Scan for the cell matching the given text and deliver its [X, Y] coordinate at center. 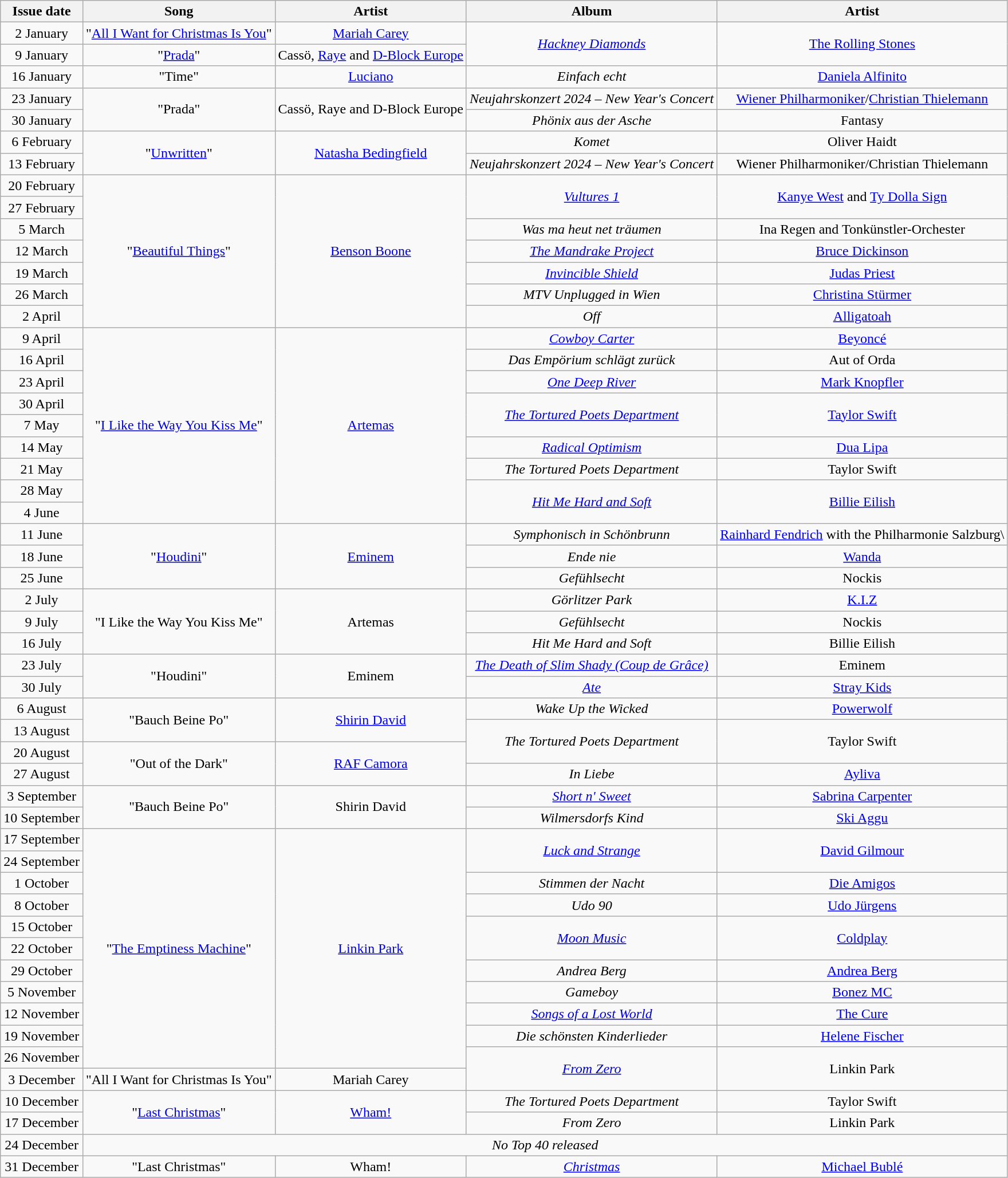
2 April [42, 317]
Moon Music [591, 937]
Einfach echt [591, 77]
Luck and Strange [591, 850]
Christina Stürmer [863, 295]
Invincible Shield [591, 273]
Mark Knopfler [863, 382]
18 June [42, 556]
Songs of a Lost World [591, 1014]
12 March [42, 251]
12 November [42, 1014]
Song [179, 11]
In Liebe [591, 774]
19 November [42, 1036]
23 April [42, 382]
Ayliva [863, 774]
6 August [42, 709]
23 July [42, 665]
2 January [42, 33]
The Mandrake Project [591, 251]
Daniela Alfinito [863, 77]
Luciano [371, 77]
Die schönsten Kinderlieder [591, 1036]
26 March [42, 295]
Udo 90 [591, 905]
"Time" [179, 77]
Sabrina Carpenter [863, 796]
The Death of Slim Shady (Coup de Grâce) [591, 665]
Stimmen der Nacht [591, 883]
Kanye West and Ty Dolla Sign [863, 196]
Beyoncé [863, 338]
20 August [42, 752]
Komet [591, 142]
Wanda [863, 556]
3 December [42, 1079]
20 February [42, 186]
8 October [42, 905]
Udo Jürgens [863, 905]
MTV Unplugged in Wien [591, 295]
Wilmersdorfs Kind [591, 818]
5 November [42, 992]
10 December [42, 1101]
Issue date [42, 11]
23 January [42, 99]
24 December [42, 1145]
Das Empörium schlägt zurück [591, 360]
Bonez MC [863, 992]
5 March [42, 229]
Alligatoah [863, 317]
Rainhard Fendrich with the Philharmonie Salzburg\ [863, 534]
No Top 40 released [545, 1145]
21 May [42, 469]
2 July [42, 600]
Off [591, 317]
28 May [42, 491]
Gameboy [591, 992]
11 June [42, 534]
Coldplay [863, 937]
Wake Up the Wicked [591, 709]
15 October [42, 927]
K.I.Z [863, 600]
14 May [42, 447]
Bruce Dickinson [863, 251]
Album [591, 11]
9 April [42, 338]
25 June [42, 578]
30 April [42, 404]
Oliver Haidt [863, 142]
RAF Camora [371, 763]
17 December [42, 1123]
Michael Bublé [863, 1167]
27 August [42, 774]
4 June [42, 513]
27 February [42, 207]
30 January [42, 120]
29 October [42, 971]
22 October [42, 948]
Cowboy Carter [591, 338]
19 March [42, 273]
Powerwolf [863, 709]
Vultures 1 [591, 196]
16 April [42, 360]
Ina Regen and Tonkünstler-Orchester [863, 229]
Christmas [591, 1167]
"The Emptiness Machine" [179, 948]
9 January [42, 55]
Hackney Diamonds [591, 44]
6 February [42, 142]
The Rolling Stones [863, 44]
"Out of the Dark" [179, 763]
Görlitzer Park [591, 600]
Phönix aus der Asche [591, 120]
26 November [42, 1058]
Short n' Sweet [591, 796]
7 May [42, 426]
Ski Aggu [863, 818]
16 July [42, 644]
30 July [42, 687]
Dua Lipa [863, 447]
"Unwritten" [179, 153]
13 August [42, 731]
Die Amigos [863, 883]
Natasha Bedingfield [371, 153]
Aut of Orda [863, 360]
Was ma heut net träumen [591, 229]
17 September [42, 840]
Judas Priest [863, 273]
Symphonisch in Schönbrunn [591, 534]
13 February [42, 164]
Radical Optimism [591, 447]
3 September [42, 796]
Stray Kids [863, 687]
Benson Boone [371, 251]
Fantasy [863, 120]
David Gilmour [863, 850]
31 December [42, 1167]
10 September [42, 818]
9 July [42, 621]
"Beautiful Things" [179, 251]
24 September [42, 861]
16 January [42, 77]
Helene Fischer [863, 1036]
Ate [591, 687]
One Deep River [591, 382]
Ende nie [591, 556]
1 October [42, 883]
The Cure [863, 1014]
